Identify which cell holds the provided text, then report its [X, Y] central coordinate. 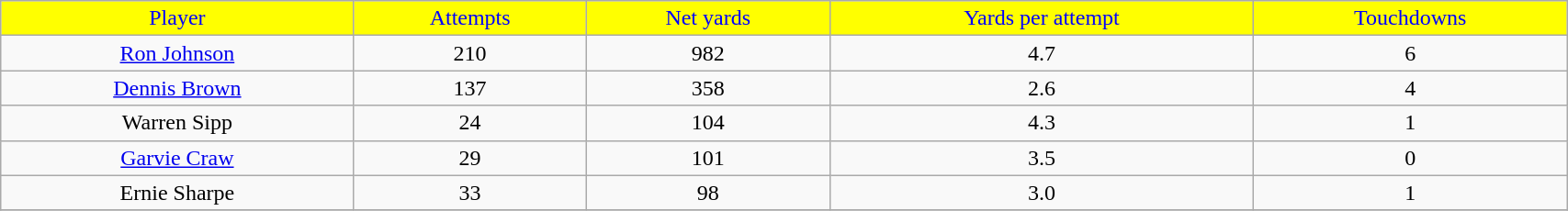
6 [1411, 53]
Player [177, 18]
358 [707, 88]
98 [707, 193]
Ron Johnson [177, 53]
210 [470, 53]
Touchdowns [1411, 18]
Yards per attempt [1042, 18]
Ernie Sharpe [177, 193]
0 [1411, 158]
101 [707, 158]
Dennis Brown [177, 88]
2.6 [1042, 88]
33 [470, 193]
29 [470, 158]
Warren Sipp [177, 123]
982 [707, 53]
24 [470, 123]
Attempts [470, 18]
137 [470, 88]
4.3 [1042, 123]
3.5 [1042, 158]
4.7 [1042, 53]
Garvie Craw [177, 158]
3.0 [1042, 193]
Net yards [707, 18]
4 [1411, 88]
104 [707, 123]
